Provide the (X, Y) coordinate of the cell's center where the given text is located.  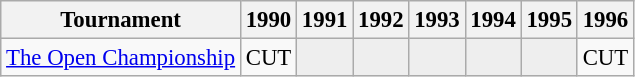
1995 (549, 20)
1992 (381, 20)
The Open Championship (121, 58)
1991 (325, 20)
1990 (268, 20)
1996 (605, 20)
1993 (437, 20)
1994 (493, 20)
Tournament (121, 20)
